Locate the cell with the specified text and output its (x, y) center coordinate. 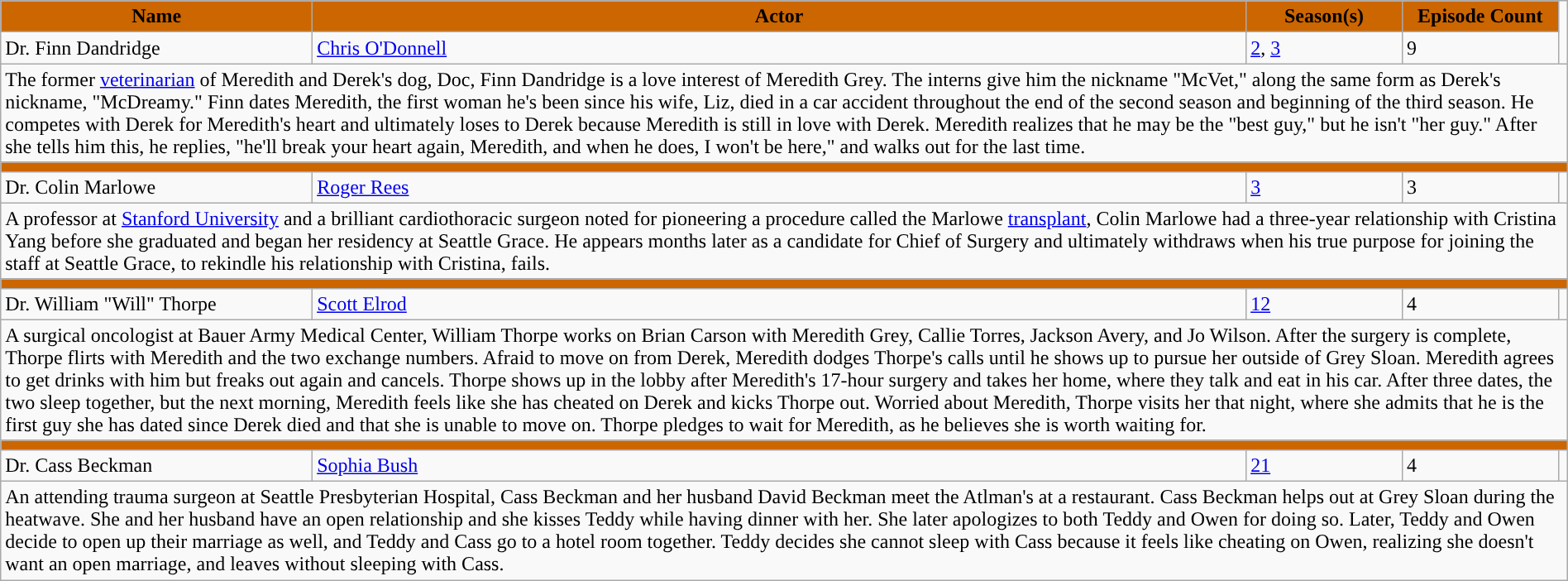
9 (1480, 48)
Dr. William "Will" Thorpe (157, 304)
Dr. Cass Beckman (157, 465)
2, 3 (1325, 48)
Episode Count (1480, 17)
Dr. Colin Marlowe (157, 187)
Actor (779, 17)
Chris O'Donnell (779, 48)
12 (1325, 304)
Sophia Bush (779, 465)
Dr. Finn Dandridge (157, 48)
Season(s) (1325, 17)
Roger Rees (779, 187)
21 (1325, 465)
Name (157, 17)
Scott Elrod (779, 304)
